Provide the (x, y) coordinate of the cell's center where the given text is located.  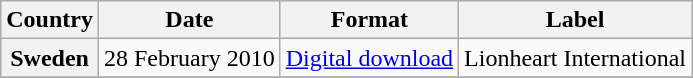
Label (576, 20)
Format (369, 20)
Sweden (50, 58)
Digital download (369, 58)
28 February 2010 (189, 58)
Country (50, 20)
Lionheart International (576, 58)
Date (189, 20)
